Find where the given text appears and provide that cell's center as [x, y] coordinate. 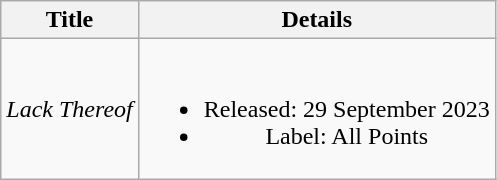
Details [316, 20]
Title [70, 20]
Released: 29 September 2023Label: All Points [316, 109]
Lack Thereof [70, 109]
